Search for the cell housing the specified text and yield its (X, Y) center coordinate. 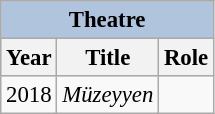
2018 (29, 95)
Year (29, 58)
Title (108, 58)
Müzeyyen (108, 95)
Role (186, 58)
Theatre (108, 20)
